Identify which cell holds the provided text, then report its [x, y] central coordinate. 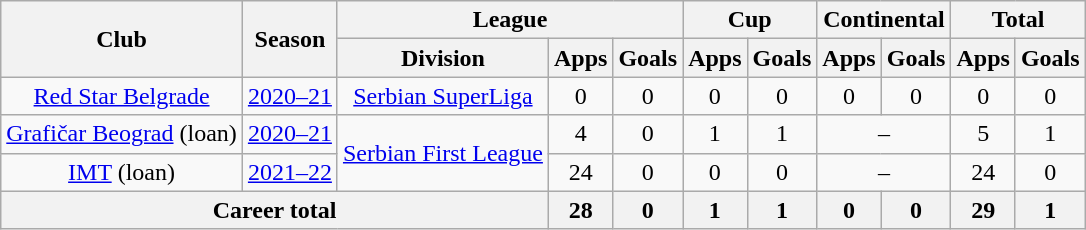
5 [983, 134]
Club [122, 39]
Cup [750, 20]
League [510, 20]
Grafičar Beograd (loan) [122, 134]
28 [580, 210]
Serbian First League [442, 153]
4 [580, 134]
Serbian SuperLiga [442, 96]
Continental [884, 20]
IMT (loan) [122, 172]
Total [1018, 20]
Division [442, 58]
29 [983, 210]
Career total [275, 210]
2021–22 [290, 172]
Red Star Belgrade [122, 96]
Season [290, 39]
